Provide the [x, y] coordinate of the cell's center where the given text is located.  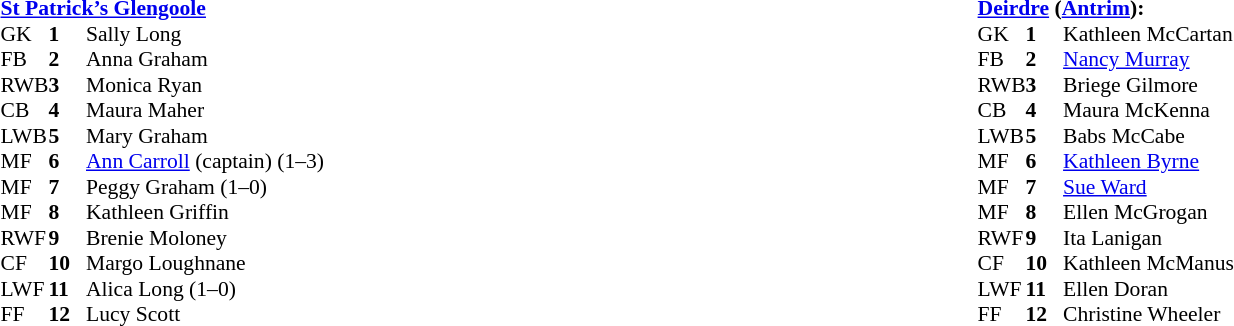
Ann Carroll (captain) (1–3) [205, 161]
Anna Graham [205, 59]
Nancy Murray [1148, 59]
Peggy Graham (1–0) [205, 187]
Monica Ryan [205, 85]
Ita Lanigan [1148, 238]
Maura McKenna [1148, 111]
Kathleen McCartan [1148, 34]
Briege Gilmore [1148, 85]
Maura Maher [205, 111]
Sue Ward [1148, 187]
Kathleen Byrne [1148, 161]
Ellen Doran [1148, 289]
Kathleen Griffin [205, 213]
Babs McCabe [1148, 136]
Alica Long (1–0) [205, 289]
Margo Loughnane [205, 263]
Ellen McGrogan [1148, 213]
Kathleen McManus [1148, 263]
Mary Graham [205, 136]
Sally Long [205, 34]
Brenie Moloney [205, 238]
